For the text-containing cell, return its midpoint in (x, y) coordinate format. 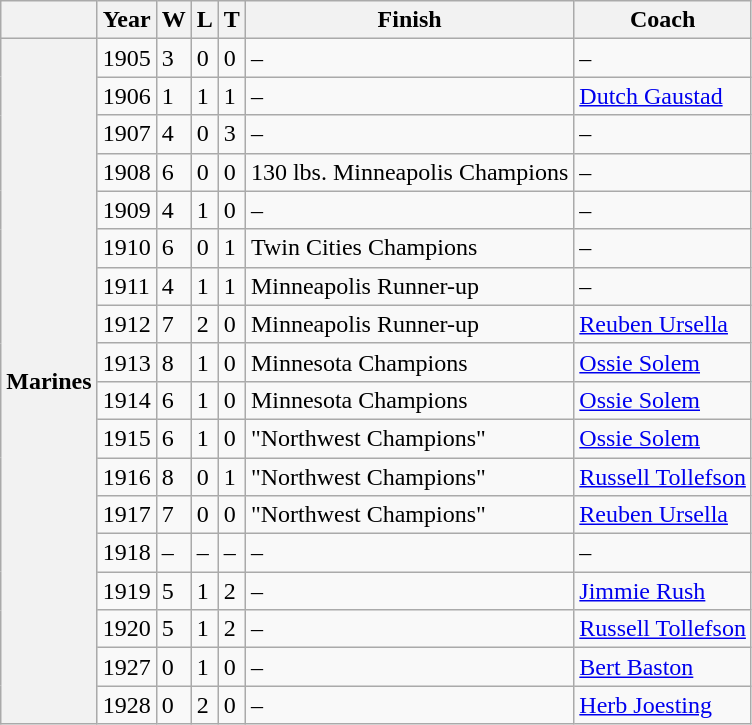
1920 (126, 629)
Marines (49, 382)
130 lbs. Minneapolis Champions (409, 172)
1905 (126, 58)
1916 (126, 477)
Twin Cities Champions (409, 248)
W (174, 20)
Jimmie Rush (663, 591)
1915 (126, 438)
1913 (126, 362)
1912 (126, 324)
1908 (126, 172)
1914 (126, 400)
1907 (126, 134)
1910 (126, 248)
T (232, 20)
Coach (663, 20)
L (204, 20)
1919 (126, 591)
1906 (126, 96)
Herb Joesting (663, 705)
1917 (126, 515)
1928 (126, 705)
1918 (126, 553)
1911 (126, 286)
Year (126, 20)
Bert Baston (663, 667)
Finish (409, 20)
1909 (126, 210)
1927 (126, 667)
Dutch Gaustad (663, 96)
